Pinpoint the cell where the given text exists, returning its (x, y) midpoint coordinate. 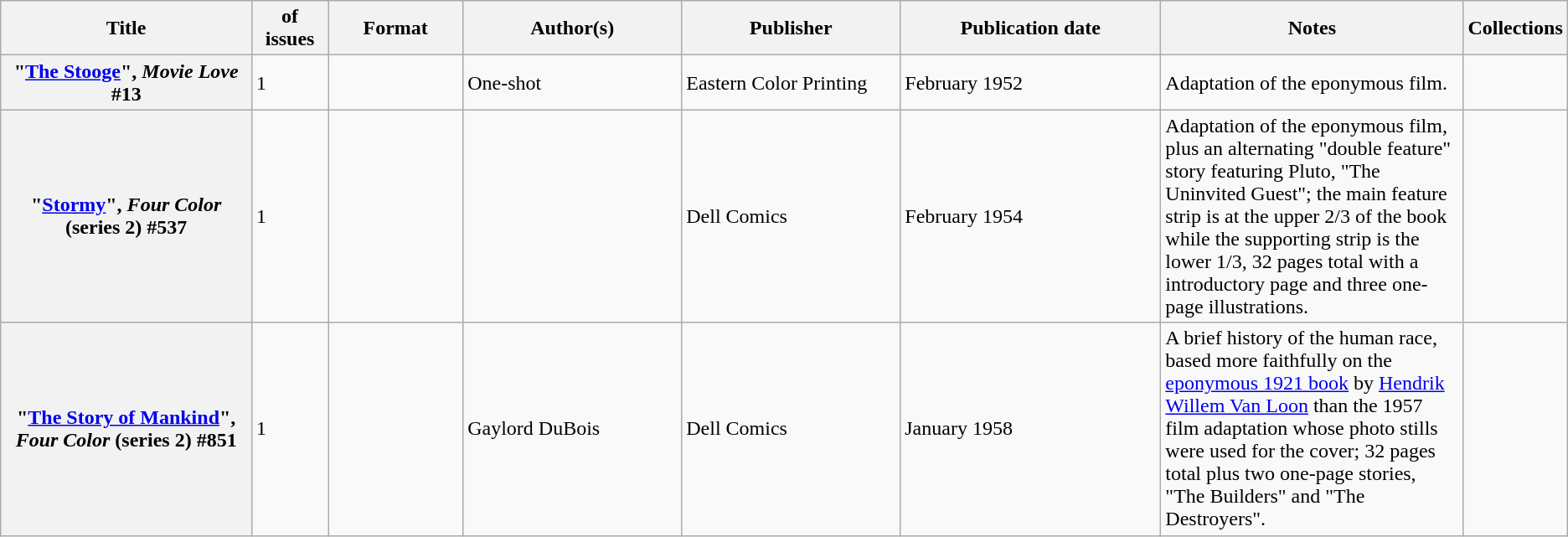
Title (126, 28)
February 1952 (1030, 82)
Author(s) (573, 28)
Eastern Color Printing (791, 82)
Adaptation of the eponymous film. (1312, 82)
January 1958 (1030, 429)
February 1954 (1030, 216)
Notes (1312, 28)
"Stormy", Four Color (series 2) #537 (126, 216)
Publication date (1030, 28)
Publisher (791, 28)
of issues (290, 28)
"The Stooge", Movie Love #13 (126, 82)
Format (395, 28)
Collections (1515, 28)
Gaylord DuBois (573, 429)
One-shot (573, 82)
"The Story of Mankind", Four Color (series 2) #851 (126, 429)
